Capture the cell that displays the provided text and extract its (x, y) central coordinate. 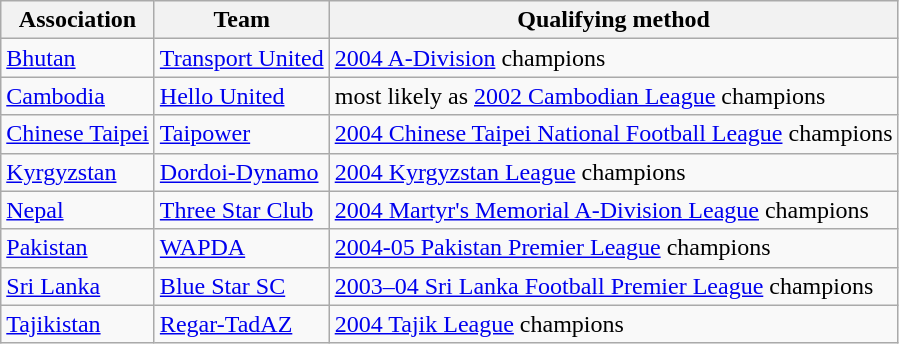
Qualifying method (614, 20)
Transport United (242, 58)
Team (242, 20)
Sri Lanka (78, 286)
Chinese Taipei (78, 134)
most likely as 2002 Cambodian League champions (614, 96)
Dordoi-Dynamo (242, 172)
Bhutan (78, 58)
Three Star Club (242, 210)
2003–04 Sri Lanka Football Premier League champions (614, 286)
Hello United (242, 96)
2004 Martyr's Memorial A-Division League champions (614, 210)
WAPDA (242, 248)
2004 Tajik League champions (614, 324)
Pakistan (78, 248)
2004 Chinese Taipei National Football League champions (614, 134)
Cambodia (78, 96)
2004-05 Pakistan Premier League champions (614, 248)
Association (78, 20)
Kyrgyzstan (78, 172)
Nepal (78, 210)
Taipower (242, 134)
Regar-TadAZ (242, 324)
Tajikistan (78, 324)
Blue Star SC (242, 286)
2004 A-Division champions (614, 58)
2004 Kyrgyzstan League champions (614, 172)
